Locate the cell with the specified text and output its (X, Y) center coordinate. 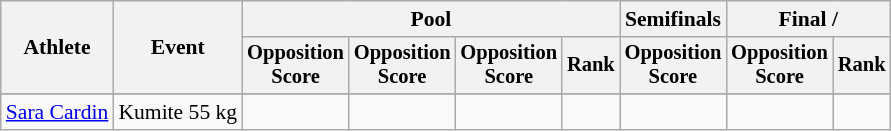
Event (178, 48)
Sara Cardin (58, 112)
Final / (808, 19)
Pool (430, 19)
Semifinals (674, 19)
Athlete (58, 48)
Kumite 55 kg (178, 112)
